Determine the (x, y) coordinate at the center of the cell enclosing the given text.  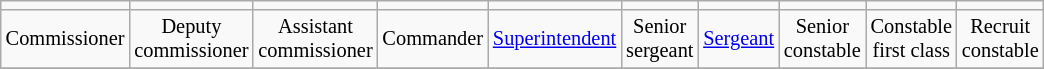
Seniorsergeant (660, 39)
Superintendent (554, 39)
Seniorconstable (822, 39)
Deputycommissioner (191, 39)
Recruitconstable (1000, 39)
Assistantcommissioner (315, 39)
Constablefirst class (912, 39)
Commander (433, 39)
Commissioner (66, 39)
Sergeant (738, 39)
